Determine the [X, Y] coordinate at the center of the cell enclosing the given text.  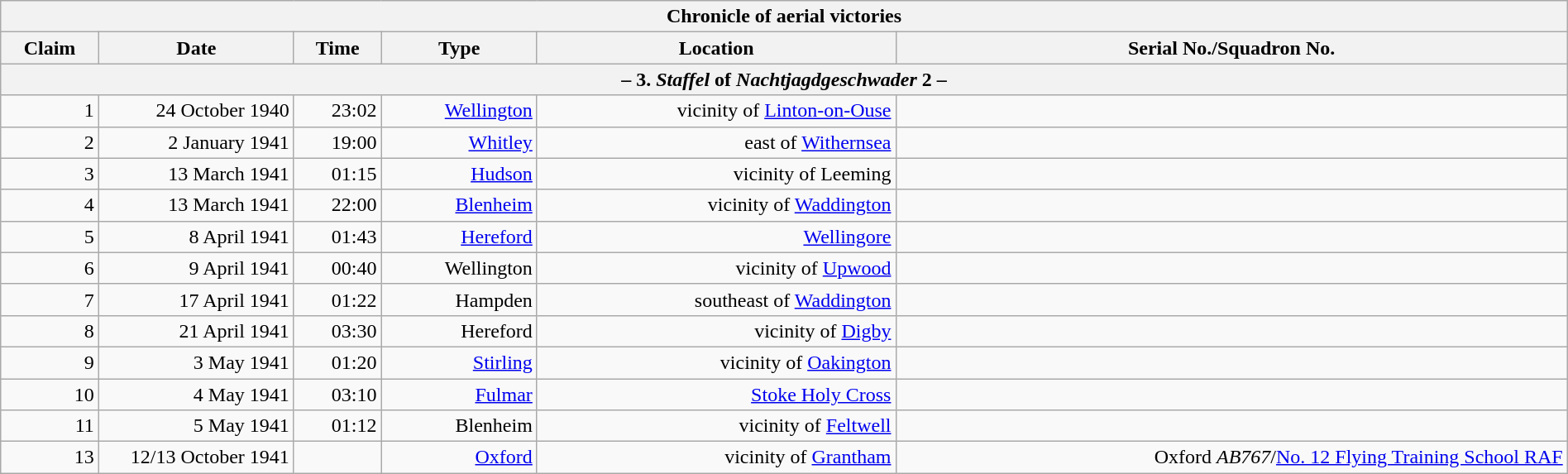
7 [50, 299]
Oxford AB767/No. 12 Flying Training School RAF [1231, 457]
Claim [50, 48]
Whitley [459, 142]
23:02 [337, 111]
Location [716, 48]
03:10 [337, 395]
4 [50, 205]
4 May 1941 [196, 395]
12/13 October 1941 [196, 457]
Wellingore [716, 237]
vicinity of Upwood [716, 268]
3 [50, 174]
vicinity of Grantham [716, 457]
Hampden [459, 299]
10 [50, 395]
8 [50, 331]
13 [50, 457]
Time [337, 48]
1 [50, 111]
vicinity of Leeming [716, 174]
01:15 [337, 174]
vicinity of Oakington [716, 362]
01:20 [337, 362]
17 April 1941 [196, 299]
01:22 [337, 299]
19:00 [337, 142]
9 [50, 362]
east of Withernsea [716, 142]
01:12 [337, 426]
22:00 [337, 205]
Stirling [459, 362]
01:43 [337, 237]
21 April 1941 [196, 331]
9 April 1941 [196, 268]
11 [50, 426]
Oxford [459, 457]
3 May 1941 [196, 362]
vicinity of Digby [716, 331]
Stoke Holy Cross [716, 395]
5 [50, 237]
Fulmar [459, 395]
5 May 1941 [196, 426]
vicinity of Waddington [716, 205]
24 October 1940 [196, 111]
Serial No./Squadron No. [1231, 48]
Type [459, 48]
2 [50, 142]
Hudson [459, 174]
2 January 1941 [196, 142]
Chronicle of aerial victories [784, 17]
03:30 [337, 331]
vicinity of Feltwell [716, 426]
8 April 1941 [196, 237]
– 3. Staffel of Nachtjagdgeschwader 2 – [784, 79]
00:40 [337, 268]
Date [196, 48]
southeast of Waddington [716, 299]
vicinity of Linton-on-Ouse [716, 111]
6 [50, 268]
